Capture the cell that displays the provided text and extract its [x, y] central coordinate. 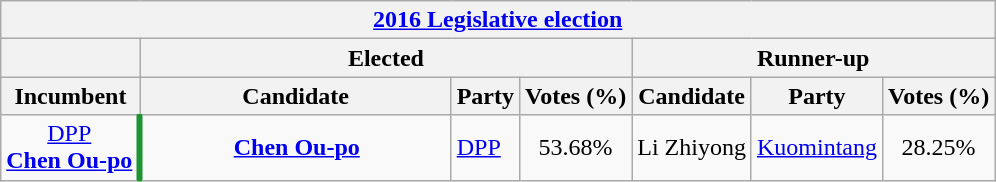
Elected [386, 58]
DPP [485, 148]
2016 Legislative election [498, 20]
Incumbent [70, 96]
Li Zhiyong [692, 148]
53.68% [576, 148]
Kuomintang [816, 148]
Chen Ou-po [296, 148]
Runner-up [814, 58]
DPPChen Ou-po [70, 148]
28.25% [938, 148]
